From the cell containing the given text, extract its center point as (X, Y) coordinate. 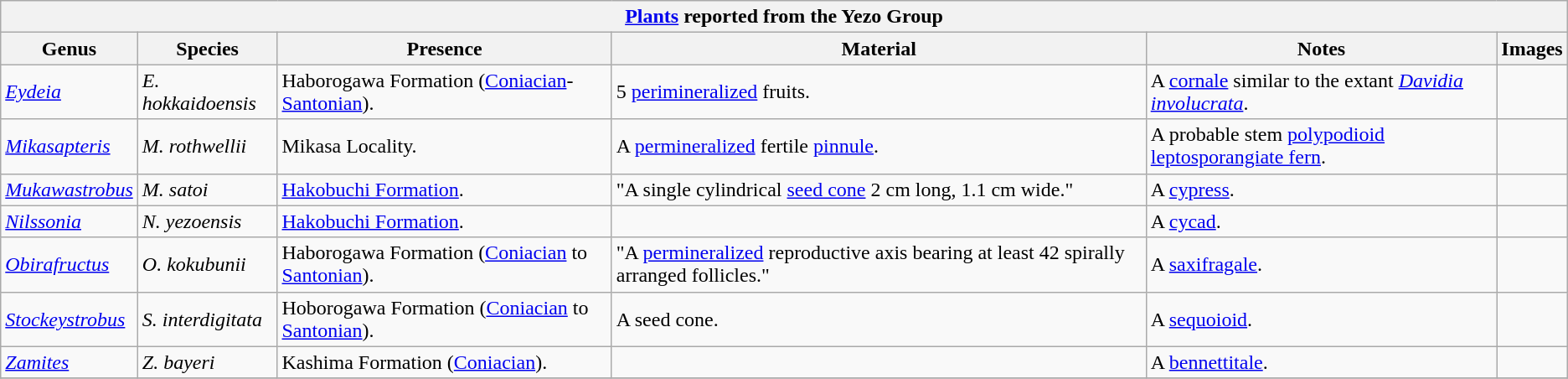
Zamites (70, 362)
A permineralized fertile pinnule. (879, 146)
Genus (70, 49)
Species (208, 49)
Kashima Formation (Coniacian). (444, 362)
Obirafructus (70, 265)
A cypress. (1322, 189)
Mikasa Locality. (444, 146)
A saxifragale. (1322, 265)
N. yezoensis (208, 221)
Presence (444, 49)
A cornale similar to the extant Davidia involucrata. (1322, 92)
Haborogawa Formation (Coniacian to Santonian). (444, 265)
O. kokubunii (208, 265)
A bennettitale. (1322, 362)
Stockeystrobus (70, 319)
S. interdigitata (208, 319)
A cycad. (1322, 221)
A seed cone. (879, 319)
M. rothwellii (208, 146)
Hoborogawa Formation (Coniacian to Santonian). (444, 319)
Nilssonia (70, 221)
Mukawastrobus (70, 189)
Images (1532, 49)
A probable stem polypodioid leptosporangiate fern. (1322, 146)
Notes (1322, 49)
Mikasapteris (70, 146)
A sequoioid. (1322, 319)
"A single cylindrical seed cone 2 cm long, 1.1 cm wide." (879, 189)
Z. bayeri (208, 362)
Material (879, 49)
E. hokkaidoensis (208, 92)
5 perimineralized fruits. (879, 92)
Plants reported from the Yezo Group (784, 17)
Eydeia (70, 92)
"A permineralized reproductive axis bearing at least 42 spirally arranged follicles." (879, 265)
Haborogawa Formation (Coniacian-Santonian). (444, 92)
M. satoi (208, 189)
